Output the [x, y] coordinate of the center of the cell containing the given text.  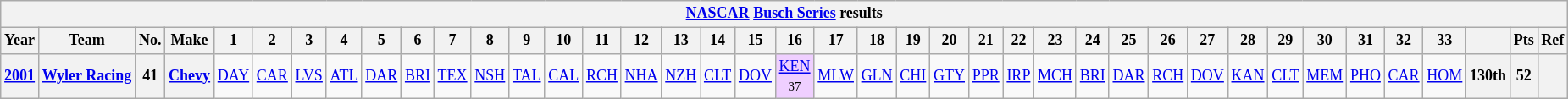
8 [490, 41]
Chevy [190, 76]
NSH [490, 76]
7 [452, 41]
Team [86, 41]
Ref [1553, 41]
MLW [835, 76]
NASCAR Busch Series results [784, 14]
10 [564, 41]
NZH [681, 76]
11 [602, 41]
41 [151, 76]
LVS [308, 76]
MCH [1055, 76]
21 [986, 41]
130th [1488, 76]
GLN [877, 76]
KAN [1248, 76]
4 [344, 41]
Wyler Racing [86, 76]
9 [527, 41]
TEX [452, 76]
13 [681, 41]
No. [151, 41]
24 [1093, 41]
IRP [1018, 76]
Year [20, 41]
CHI [913, 76]
HOM [1445, 76]
52 [1523, 76]
14 [718, 41]
15 [756, 41]
PHO [1366, 76]
22 [1018, 41]
26 [1168, 41]
32 [1404, 41]
23 [1055, 41]
TAL [527, 76]
31 [1366, 41]
12 [641, 41]
25 [1128, 41]
2 [272, 41]
20 [950, 41]
6 [418, 41]
19 [913, 41]
PPR [986, 76]
29 [1286, 41]
KEN37 [795, 76]
27 [1208, 41]
30 [1325, 41]
2001 [20, 76]
1 [233, 41]
18 [877, 41]
Pts [1523, 41]
GTY [950, 76]
3 [308, 41]
ATL [344, 76]
MEM [1325, 76]
5 [381, 41]
DAY [233, 76]
33 [1445, 41]
CAL [564, 76]
17 [835, 41]
NHA [641, 76]
Make [190, 41]
16 [795, 41]
28 [1248, 41]
